Find where the given text appears and provide that cell's center as [X, Y] coordinate. 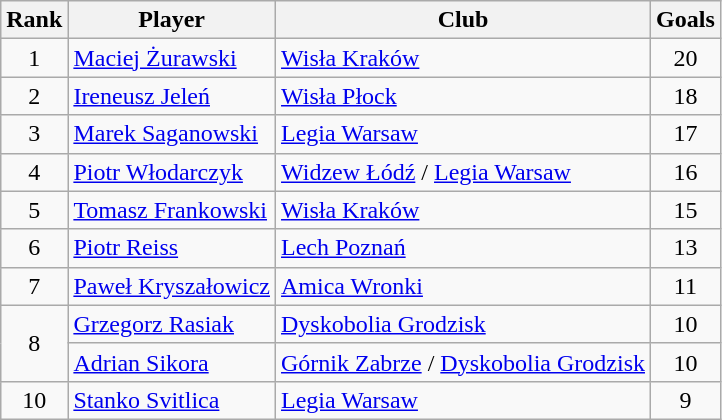
Adrian Sikora [172, 362]
13 [686, 248]
Amica Wronki [464, 286]
3 [34, 134]
Player [172, 20]
4 [34, 172]
9 [686, 400]
Paweł Kryszałowicz [172, 286]
8 [34, 343]
5 [34, 210]
7 [34, 286]
Maciej Żurawski [172, 58]
Ireneusz Jeleń [172, 96]
Grzegorz Rasiak [172, 324]
2 [34, 96]
Goals [686, 20]
11 [686, 286]
Piotr Włodarczyk [172, 172]
1 [34, 58]
Dyskobolia Grodzisk [464, 324]
Rank [34, 20]
Wisła Płock [464, 96]
Piotr Reiss [172, 248]
20 [686, 58]
Marek Saganowski [172, 134]
Widzew Łódź / Legia Warsaw [464, 172]
Stanko Svitlica [172, 400]
15 [686, 210]
Lech Poznań [464, 248]
Club [464, 20]
Górnik Zabrze / Dyskobolia Grodzisk [464, 362]
18 [686, 96]
Tomasz Frankowski [172, 210]
6 [34, 248]
16 [686, 172]
17 [686, 134]
